Pinpoint the cell where the given text exists, returning its (X, Y) midpoint coordinate. 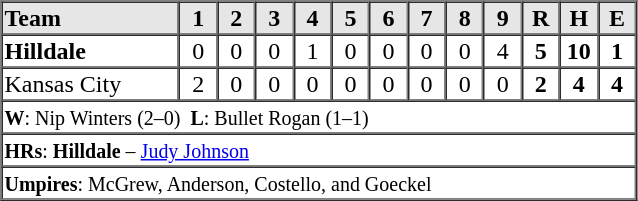
R (541, 18)
3 (274, 18)
10 (579, 50)
H (579, 18)
8 (465, 18)
6 (388, 18)
9 (503, 18)
Hilldale (91, 50)
W: Nip Winters (2–0) L: Bullet Rogan (1–1) (319, 116)
Umpires: McGrew, Anderson, Costello, and Goeckel (319, 182)
Kansas City (91, 84)
HRs: Hilldale – Judy Johnson (319, 150)
E (617, 18)
Team (91, 18)
7 (427, 18)
